Identify which cell holds the provided text, then report its (X, Y) central coordinate. 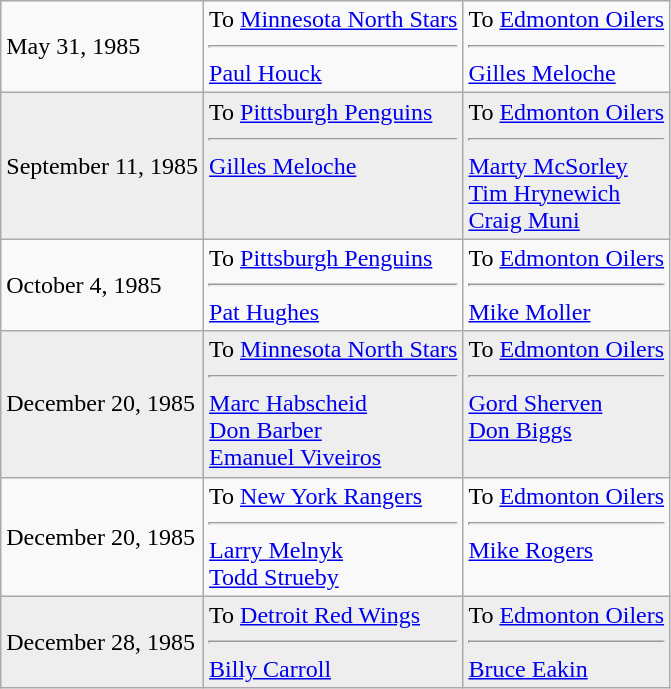
To Edmonton OilersMike Rogers (566, 536)
To Pittsburgh PenguinsGilles Meloche (334, 166)
To Edmonton OilersMarty McSorleyTim HrynewichCraig Muni (566, 166)
To Edmonton OilersMike Moller (566, 285)
December 28, 1985 (102, 642)
To Edmonton OilersGord ShervenDon Biggs (566, 404)
To New York RangersLarry MelnykTodd Strueby (334, 536)
To Minnesota North StarsPaul Houck (334, 47)
To Detroit Red WingsBilly Carroll (334, 642)
To Edmonton OilersGilles Meloche (566, 47)
September 11, 1985 (102, 166)
October 4, 1985 (102, 285)
To Edmonton OilersBruce Eakin (566, 642)
May 31, 1985 (102, 47)
To Pittsburgh PenguinsPat Hughes (334, 285)
To Minnesota North StarsMarc HabscheidDon BarberEmanuel Viveiros (334, 404)
